Provide the [X, Y] coordinate of the cell's center where the given text is located.  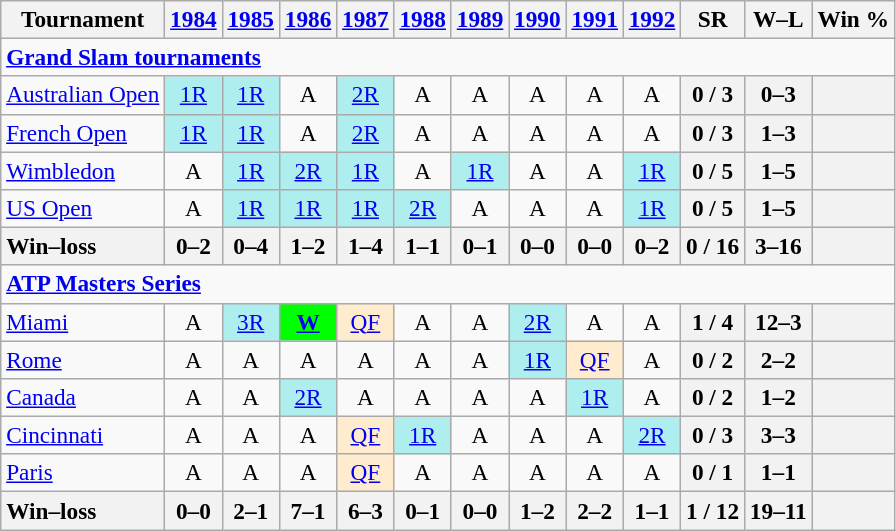
Wimbledon [83, 170]
Win % [853, 19]
12–3 [778, 322]
ATP Masters Series [448, 284]
Grand Slam tournaments [448, 57]
19–11 [778, 510]
1 / 4 [713, 322]
Miami [83, 322]
1985 [250, 19]
6–3 [366, 510]
W [308, 322]
Australian Open [83, 95]
1990 [538, 19]
Paris [83, 473]
W–L [778, 19]
1984 [194, 19]
US Open [83, 208]
1991 [594, 19]
1 / 12 [713, 510]
1–3 [778, 133]
3R [250, 322]
1988 [422, 19]
1992 [652, 19]
1989 [480, 19]
Rome [83, 359]
3–3 [778, 435]
Tournament [83, 19]
1–4 [366, 246]
0 / 16 [713, 246]
SR [713, 19]
3–16 [778, 246]
0–3 [778, 95]
0–4 [250, 246]
2–1 [250, 510]
Cincinnati [83, 435]
1987 [366, 19]
0 / 1 [713, 473]
French Open [83, 133]
Canada [83, 397]
1986 [308, 19]
7–1 [308, 510]
